Scan for the cell matching the given text and deliver its [X, Y] coordinate at center. 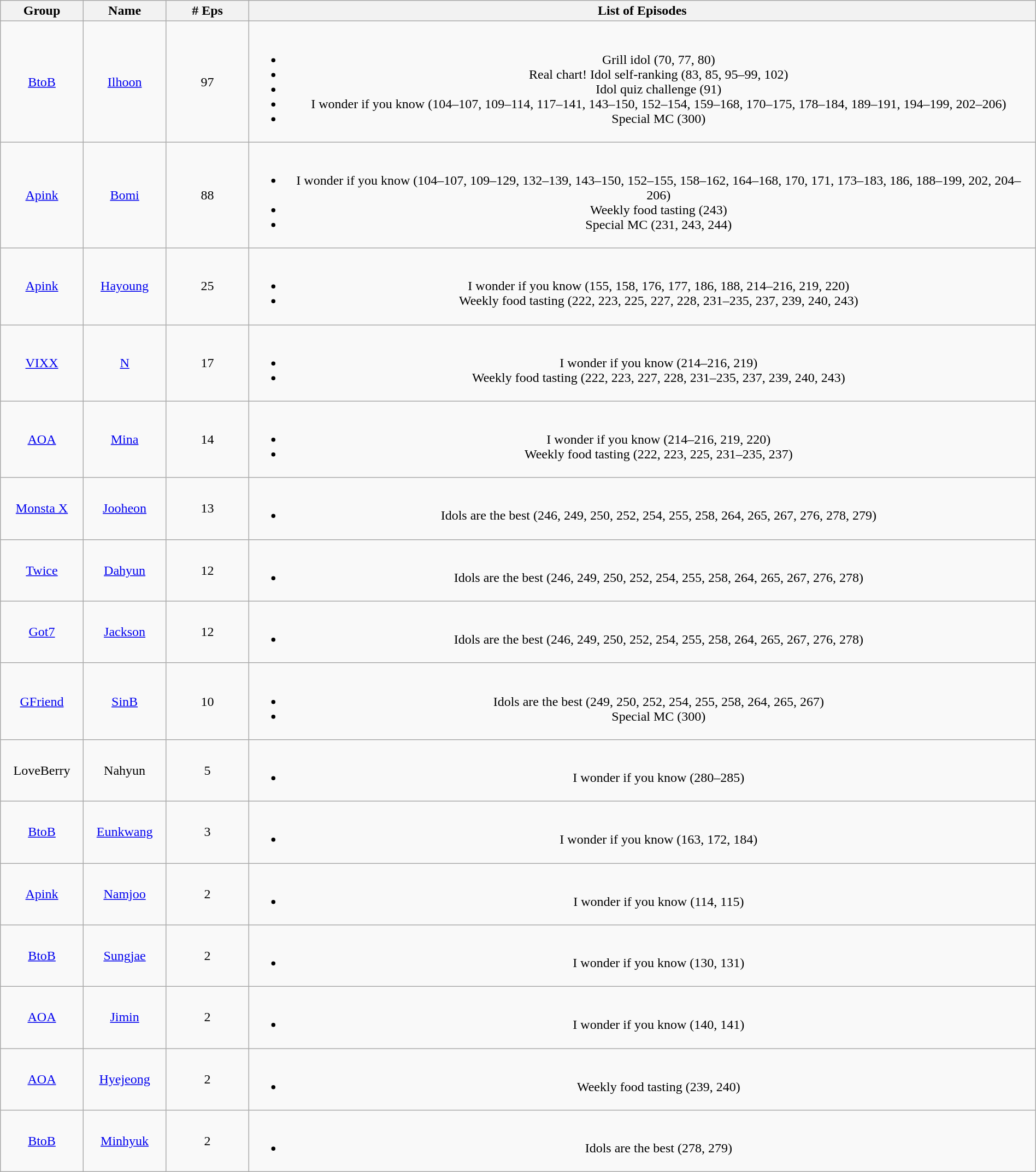
Name [125, 11]
I wonder if you know (214–216, 219)Weekly food tasting (222, 223, 227, 228, 231–235, 237, 239, 240, 243) [642, 363]
3 [208, 832]
Jackson [125, 632]
Hayoung [125, 286]
I wonder if you know (140, 141) [642, 1017]
I wonder if you know (163, 172, 184) [642, 832]
VIXX [42, 363]
97 [208, 82]
Nahyun [125, 770]
Idols are the best (278, 279) [642, 1141]
SinB [125, 701]
Weekly food tasting (239, 240) [642, 1080]
LoveBerry [42, 770]
Ilhoon [125, 82]
Namjoo [125, 894]
17 [208, 363]
GFriend [42, 701]
I wonder if you know (280–285) [642, 770]
Bomi [125, 195]
Dahyun [125, 570]
Mina [125, 439]
I wonder if you know (130, 131) [642, 956]
25 [208, 286]
List of Episodes [642, 11]
Monsta X [42, 508]
Jooheon [125, 508]
Idols are the best (249, 250, 252, 254, 255, 258, 264, 265, 267)Special MC (300) [642, 701]
Twice [42, 570]
Minhyuk [125, 1141]
Idols are the best (246, 249, 250, 252, 254, 255, 258, 264, 265, 267, 276, 278, 279) [642, 508]
Sungjae [125, 956]
N [125, 363]
Got7 [42, 632]
13 [208, 508]
Hyejeong [125, 1080]
14 [208, 439]
I wonder if you know (155, 158, 176, 177, 186, 188, 214–216, 219, 220)Weekly food tasting (222, 223, 225, 227, 228, 231–235, 237, 239, 240, 243) [642, 286]
10 [208, 701]
Jimin [125, 1017]
5 [208, 770]
Eunkwang [125, 832]
88 [208, 195]
I wonder if you know (214–216, 219, 220)Weekly food tasting (222, 223, 225, 231–235, 237) [642, 439]
# Eps [208, 11]
I wonder if you know (114, 115) [642, 894]
Group [42, 11]
